Pinpoint the cell where the given text exists, returning its [x, y] midpoint coordinate. 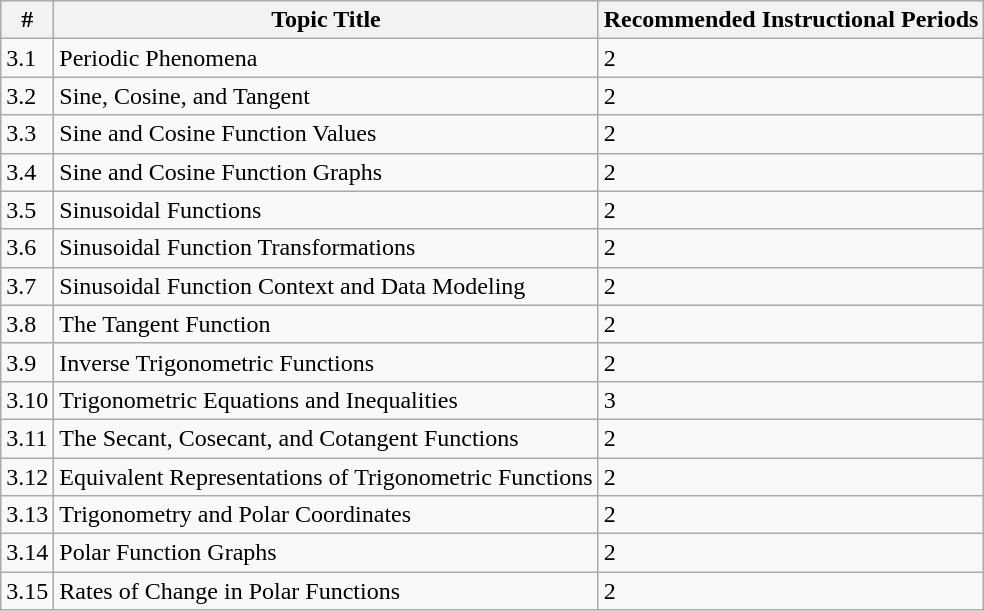
Sinusoidal Function Transformations [326, 248]
# [28, 20]
3.1 [28, 58]
Sine, Cosine, and Tangent [326, 96]
Topic Title [326, 20]
The Secant, Cosecant, and Cotangent Functions [326, 438]
Sinusoidal Function Context and Data Modeling [326, 286]
Sinusoidal Functions [326, 210]
Trigonometry and Polar Coordinates [326, 515]
3.11 [28, 438]
Equivalent Representations of Trigonometric Functions [326, 477]
Trigonometric Equations and Inequalities [326, 400]
3 [791, 400]
3.8 [28, 324]
3.6 [28, 248]
Recommended Instructional Periods [791, 20]
3.7 [28, 286]
3.14 [28, 553]
3.5 [28, 210]
Inverse Trigonometric Functions [326, 362]
The Tangent Function [326, 324]
3.13 [28, 515]
3.12 [28, 477]
3.9 [28, 362]
3.10 [28, 400]
Polar Function Graphs [326, 553]
Sine and Cosine Function Values [326, 134]
3.2 [28, 96]
Sine and Cosine Function Graphs [326, 172]
Periodic Phenomena [326, 58]
Rates of Change in Polar Functions [326, 591]
3.4 [28, 172]
3.15 [28, 591]
3.3 [28, 134]
